Extract the [x, y] coordinate from the center of the cell holding the provided text.  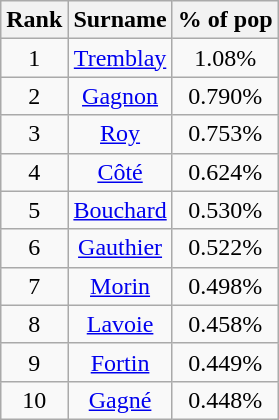
6 [34, 248]
Surname [120, 20]
Roy [120, 134]
0.790% [225, 96]
3 [34, 134]
10 [34, 400]
8 [34, 324]
Tremblay [120, 58]
5 [34, 210]
0.498% [225, 286]
Rank [34, 20]
Côté [120, 172]
Lavoie [120, 324]
0.458% [225, 324]
% of pop [225, 20]
Bouchard [120, 210]
Morin [120, 286]
0.624% [225, 172]
0.449% [225, 362]
1 [34, 58]
1.08% [225, 58]
Gauthier [120, 248]
0.753% [225, 134]
0.448% [225, 400]
Gagné [120, 400]
7 [34, 286]
4 [34, 172]
9 [34, 362]
2 [34, 96]
Fortin [120, 362]
0.522% [225, 248]
0.530% [225, 210]
Gagnon [120, 96]
